Return [x, y] of the center of cell containing provided text 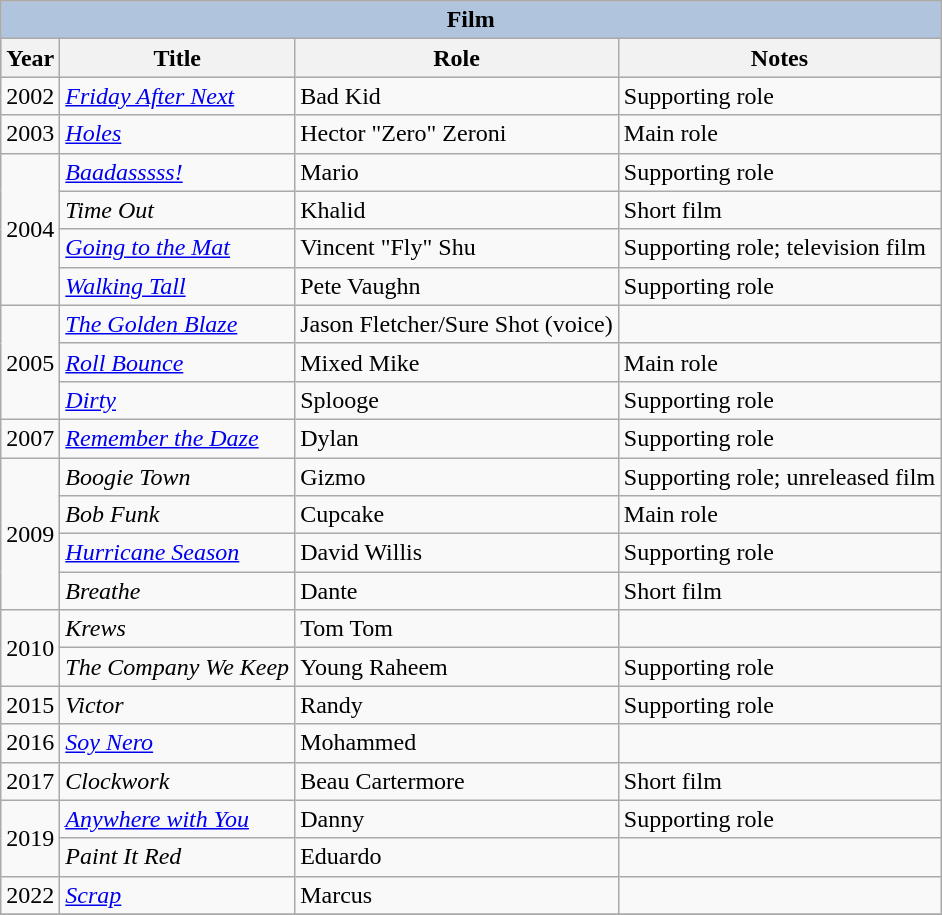
The Company We Keep [178, 667]
2005 [30, 362]
David Willis [457, 553]
Jason Fletcher/Sure Shot (voice) [457, 324]
Walking Tall [178, 286]
Gizmo [457, 477]
Marcus [457, 895]
Khalid [457, 210]
2009 [30, 534]
Supporting role; unreleased film [779, 477]
Roll Bounce [178, 362]
Dylan [457, 438]
Year [30, 58]
Beau Cartermore [457, 781]
Supporting role; television film [779, 248]
Paint It Red [178, 857]
Bad Kid [457, 96]
2004 [30, 229]
Role [457, 58]
Dirty [178, 400]
2019 [30, 838]
Dante [457, 591]
Danny [457, 819]
Victor [178, 705]
Clockwork [178, 781]
Mixed Mike [457, 362]
Going to the Mat [178, 248]
Film [471, 20]
2015 [30, 705]
Boogie Town [178, 477]
Hurricane Season [178, 553]
Mohammed [457, 743]
Young Raheem [457, 667]
Anywhere with You [178, 819]
Tom Tom [457, 629]
Splooge [457, 400]
Baadasssss! [178, 172]
Breathe [178, 591]
2017 [30, 781]
Remember the Daze [178, 438]
Pete Vaughn [457, 286]
Randy [457, 705]
2022 [30, 895]
Friday After Next [178, 96]
2010 [30, 648]
2016 [30, 743]
Title [178, 58]
The Golden Blaze [178, 324]
Eduardo [457, 857]
Holes [178, 134]
Hector "Zero" Zeroni [457, 134]
Cupcake [457, 515]
Bob Funk [178, 515]
2002 [30, 96]
Mario [457, 172]
Scrap [178, 895]
Soy Nero [178, 743]
Vincent "Fly" Shu [457, 248]
Time Out [178, 210]
2003 [30, 134]
2007 [30, 438]
Notes [779, 58]
Krews [178, 629]
